Scan for the cell matching the given text and deliver its (X, Y) coordinate at center. 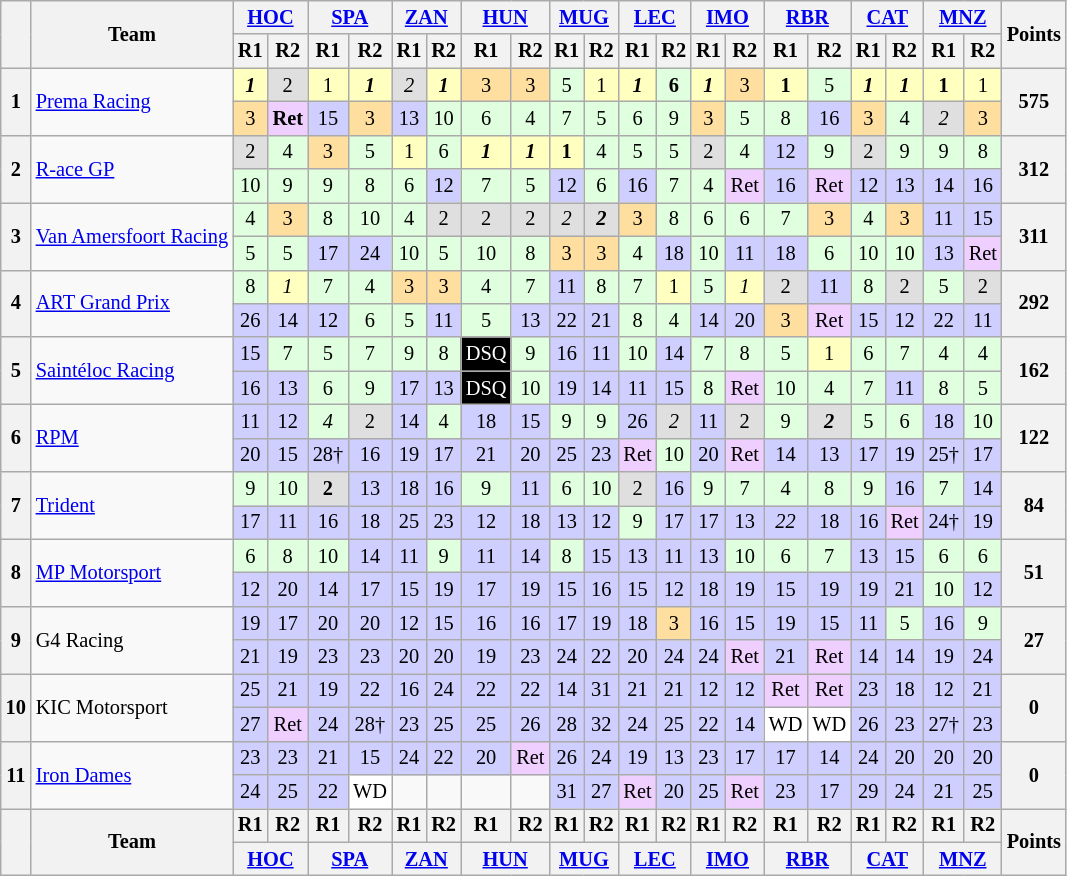
32 (602, 724)
Prema Racing (132, 102)
ART Grand Prix (132, 304)
312 (1034, 168)
Iron Dames (132, 774)
MP Motorsport (132, 572)
292 (1034, 304)
25† (944, 455)
Van Amersfoort Racing (132, 236)
575 (1034, 102)
29 (868, 791)
84 (1034, 506)
KIC Motorsport (132, 706)
51 (1034, 572)
G4 Racing (132, 640)
24† (944, 522)
27† (944, 724)
311 (1034, 236)
R-ace GP (132, 168)
Saintéloc Racing (132, 370)
RPM (132, 438)
122 (1034, 438)
Trident (132, 506)
28 (566, 724)
162 (1034, 370)
